Identify which cell holds the provided text, then report its [X, Y] central coordinate. 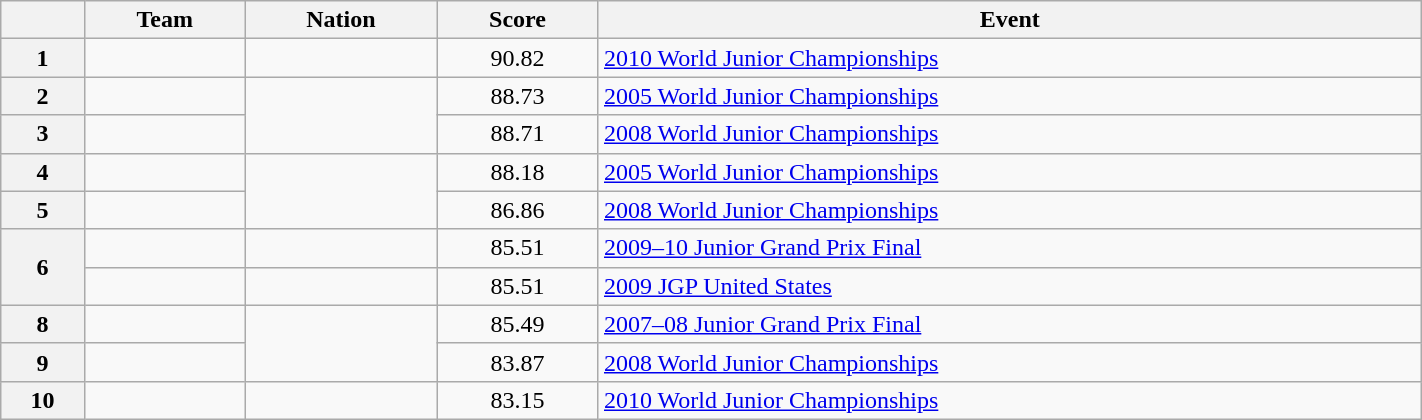
4 [43, 172]
85.49 [518, 324]
88.73 [518, 96]
3 [43, 134]
Nation [341, 20]
90.82 [518, 58]
9 [43, 362]
2009–10 Junior Grand Prix Final [1010, 248]
Event [1010, 20]
88.18 [518, 172]
6 [43, 267]
1 [43, 58]
83.87 [518, 362]
2009 JGP United States [1010, 286]
2007–08 Junior Grand Prix Final [1010, 324]
10 [43, 400]
Team [164, 20]
88.71 [518, 134]
86.86 [518, 210]
5 [43, 210]
8 [43, 324]
83.15 [518, 400]
Score [518, 20]
2 [43, 96]
